Extract the [x, y] coordinate from the center of the cell holding the provided text.  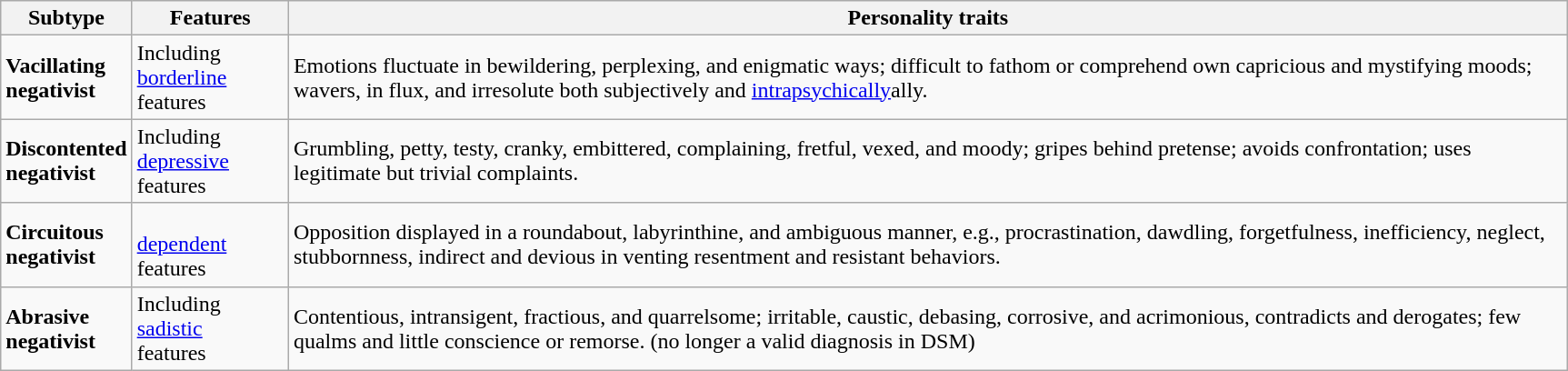
Personality traits [927, 18]
Discontentednegativist [66, 161]
Abrasivenegativist [66, 328]
Circuitousnegativist [66, 245]
Including depressivefeatures [210, 161]
dependent features [210, 245]
Including borderlinefeatures [210, 77]
Including sadisticfeatures [210, 328]
Features [210, 18]
Vacillatingnegativist [66, 77]
Subtype [66, 18]
